Find where the given text appears and provide that cell's center as [x, y] coordinate. 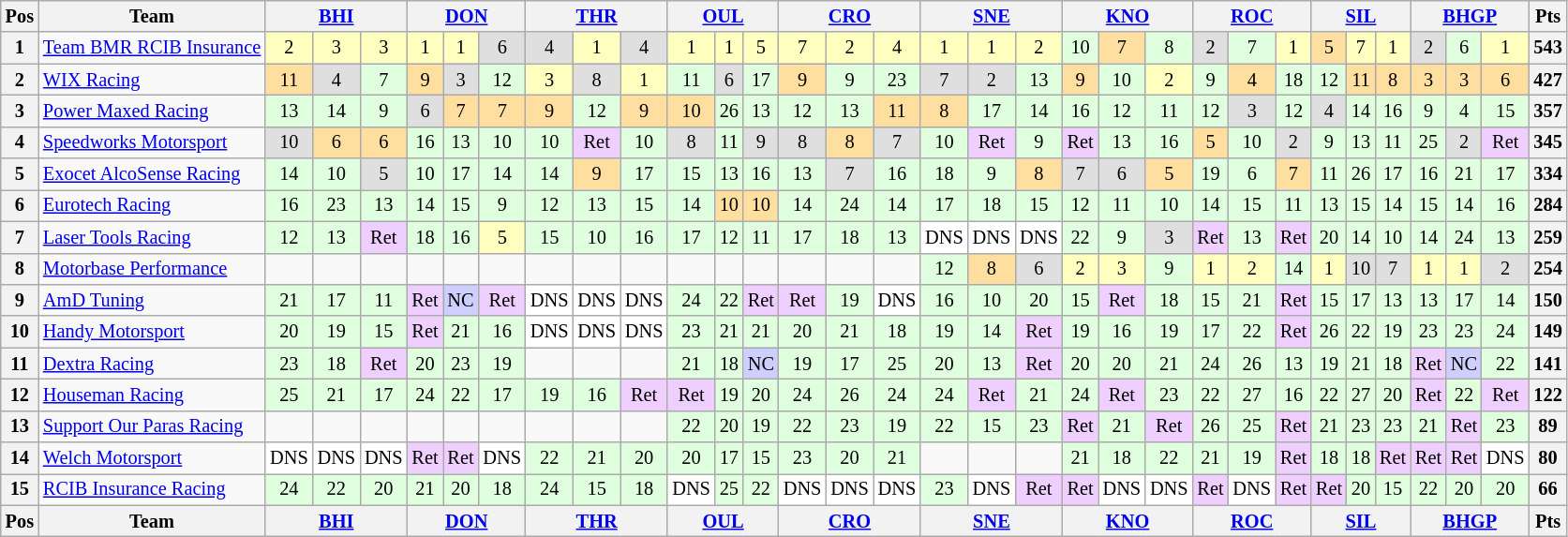
80 [1547, 458]
427 [1547, 80]
Support Our Paras Racing [152, 426]
149 [1547, 332]
WIX Racing [152, 80]
150 [1547, 300]
Welch Motorsport [152, 458]
Houseman Racing [152, 395]
141 [1547, 364]
Handy Motorsport [152, 332]
334 [1547, 174]
66 [1547, 489]
543 [1547, 48]
259 [1547, 237]
Team BMR RCIB Insurance [152, 48]
RCIB Insurance Racing [152, 489]
122 [1547, 395]
345 [1547, 142]
Motorbase Performance [152, 269]
AmD Tuning [152, 300]
Eurotech Racing [152, 205]
Dextra Racing [152, 364]
Power Maxed Racing [152, 111]
89 [1547, 426]
Speedworks Motorsport [152, 142]
254 [1547, 269]
284 [1547, 205]
357 [1547, 111]
Exocet AlcoSense Racing [152, 174]
Laser Tools Racing [152, 237]
